For the text-containing cell, return its midpoint in (x, y) coordinate format. 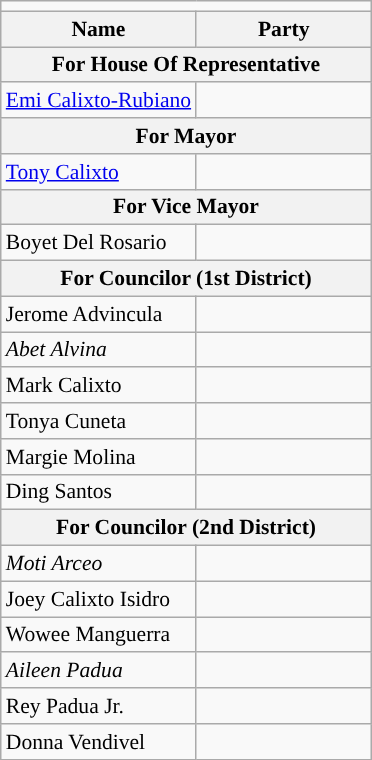
Party (284, 29)
For Vice Mayor (186, 207)
For Mayor (186, 136)
Tonya Cuneta (98, 421)
Rey Padua Jr. (98, 706)
For House Of Representative (186, 65)
Name (98, 29)
Abet Alvina (98, 350)
Wowee Manguerra (98, 635)
Emi Calixto-Rubiano (98, 101)
Mark Calixto (98, 386)
Donna Vendivel (98, 742)
For Councilor (2nd District) (186, 528)
Joey Calixto Isidro (98, 599)
Moti Arceo (98, 564)
Ding Santos (98, 492)
Boyet Del Rosario (98, 243)
Jerome Advincula (98, 314)
Margie Molina (98, 457)
Tony Calixto (98, 172)
For Councilor (1st District) (186, 279)
Aileen Padua (98, 671)
